Search for the cell housing the specified text and yield its (x, y) center coordinate. 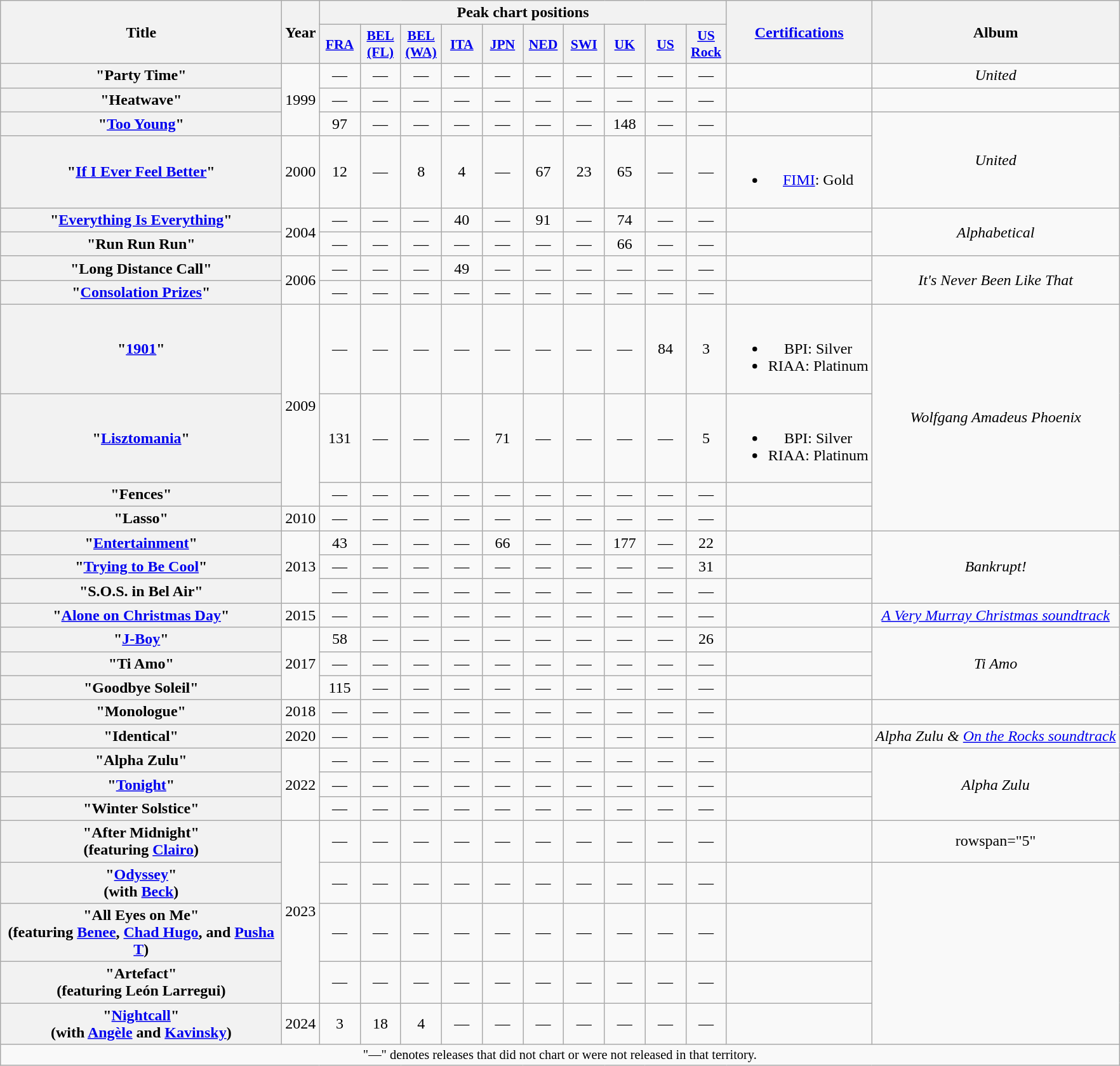
"Alone on Christmas Day" (141, 615)
"All Eyes on Me" (featuring Benee, Chad Hugo, and Pusha T) (141, 933)
40 (462, 220)
Ti Amo (996, 663)
"Odyssey"(with Beck) (141, 883)
"Run Run Run" (141, 244)
"After Midnight"(featuring Clairo) (141, 841)
148 (625, 124)
2022 (301, 784)
"Everything Is Everything" (141, 220)
It's Never Been Like That (996, 280)
Bankrupt! (996, 567)
"Monologue" (141, 712)
ITA (462, 44)
177 (625, 543)
74 (625, 220)
"Heatwave" (141, 100)
Peak chart positions (523, 13)
"Too Young" (141, 124)
FIMI: Gold (799, 171)
49 (462, 268)
71 (502, 438)
2024 (301, 1023)
rowspan="5" (996, 841)
2013 (301, 567)
2020 (301, 736)
"Consolation Prizes" (141, 292)
5 (706, 438)
BEL(WA) (421, 44)
"Lisztomania" (141, 438)
2004 (301, 232)
"Winter Solstice" (141, 808)
"Tonight" (141, 784)
2010 (301, 519)
84 (665, 349)
"Nightcall"(with Angèle and Kavinsky) (141, 1023)
Alpha Zulu & On the Rocks soundtrack (996, 736)
Title (141, 32)
23 (584, 171)
JPN (502, 44)
"S.O.S. in Bel Air" (141, 591)
97 (340, 124)
BEL(FL) (380, 44)
65 (625, 171)
"Lasso" (141, 519)
"J-Boy" (141, 639)
USRock (706, 44)
US (665, 44)
Year (301, 32)
"Alpha Zulu" (141, 760)
2015 (301, 615)
"If I Ever Feel Better" (141, 171)
"—" denotes releases that did not chart or were not released in that territory. (560, 1055)
22 (706, 543)
2017 (301, 663)
2018 (301, 712)
"Ti Amo" (141, 663)
"Goodbye Soleil" (141, 688)
Album (996, 32)
SWI (584, 44)
"1901" (141, 349)
2023 (301, 912)
NED (543, 44)
Alpha Zulu (996, 784)
8 (421, 171)
"Entertainment" (141, 543)
UK (625, 44)
131 (340, 438)
115 (340, 688)
Alphabetical (996, 232)
31 (706, 567)
1999 (301, 100)
Wolfgang Amadeus Phoenix (996, 417)
A Very Murray Christmas soundtrack (996, 615)
43 (340, 543)
FRA (340, 44)
2006 (301, 280)
2000 (301, 171)
18 (380, 1023)
"Fences" (141, 495)
Certifications (799, 32)
58 (340, 639)
12 (340, 171)
"Party Time" (141, 76)
67 (543, 171)
"Artefact"(featuring León Larregui) (141, 983)
"Identical" (141, 736)
"Long Distance Call" (141, 268)
91 (543, 220)
26 (706, 639)
2009 (301, 405)
"Trying to Be Cool" (141, 567)
